Pinpoint the cell where the given text exists, returning its [x, y] midpoint coordinate. 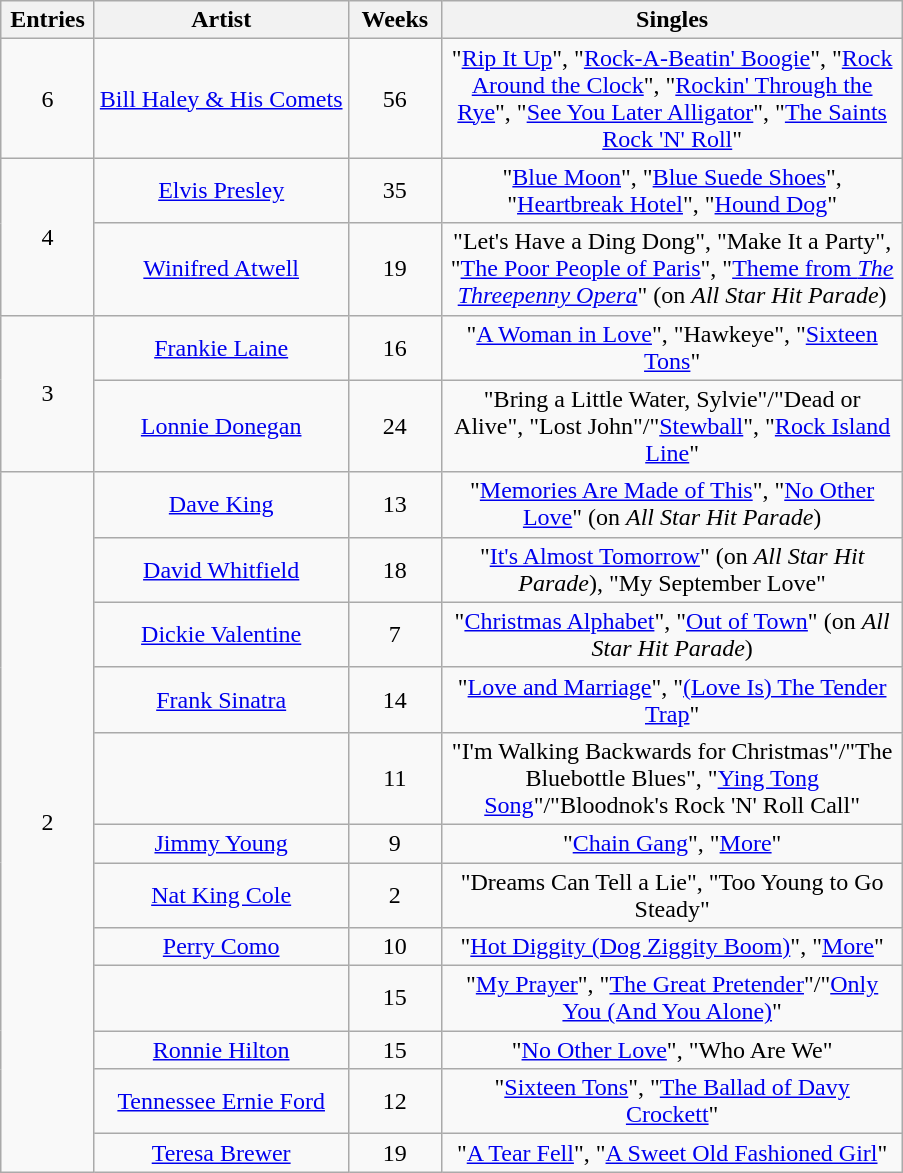
Frankie Laine [221, 348]
Dickie Valentine [221, 634]
18 [395, 570]
"Let's Have a Ding Dong", "Make It a Party", "The Poor People of Paris", "Theme from The Threepenny Opera" (on All Star Hit Parade) [672, 269]
David Whitfield [221, 570]
Winifred Atwell [221, 269]
"Rip It Up", "Rock-A-Beatin' Boogie", "Rock Around the Clock", "Rockin' Through the Rye", "See You Later Alligator", "The Saints Rock 'N' Roll" [672, 98]
35 [395, 190]
Elvis Presley [221, 190]
"Dreams Can Tell a Lie", "Too Young to Go Steady" [672, 894]
Ronnie Hilton [221, 1050]
Frank Sinatra [221, 700]
13 [395, 504]
6 [48, 98]
"Bring a Little Water, Sylvie"/"Dead or Alive", "Lost John"/"Stewball", "Rock Island Line" [672, 426]
"Sixteen Tons", "The Ballad of Davy Crockett" [672, 1102]
"No Other Love", "Who Are We" [672, 1050]
56 [395, 98]
"It's Almost Tomorrow" (on All Star Hit Parade), "My September Love" [672, 570]
Teresa Brewer [221, 1153]
Jimmy Young [221, 843]
"Love and Marriage", "(Love Is) The Tender Trap" [672, 700]
10 [395, 947]
"Hot Diggity (Dog Ziggity Boom)", "More" [672, 947]
Nat King Cole [221, 894]
4 [48, 236]
14 [395, 700]
"My Prayer", "The Great Pretender"/"Only You (And You Alone)" [672, 998]
Singles [672, 20]
24 [395, 426]
"Chain Gang", "More" [672, 843]
"I'm Walking Backwards for Christmas"/"The Bluebottle Blues", "Ying Tong Song"/"Bloodnok's Rock 'N' Roll Call" [672, 778]
Artist [221, 20]
"A Woman in Love", "Hawkeye", "Sixteen Tons" [672, 348]
Entries [48, 20]
3 [48, 394]
12 [395, 1102]
Perry Como [221, 947]
Bill Haley & His Comets [221, 98]
16 [395, 348]
Dave King [221, 504]
Weeks [395, 20]
9 [395, 843]
7 [395, 634]
"Blue Moon", "Blue Suede Shoes", "Heartbreak Hotel", "Hound Dog" [672, 190]
Tennessee Ernie Ford [221, 1102]
11 [395, 778]
Lonnie Donegan [221, 426]
"Memories Are Made of This", "No Other Love" (on All Star Hit Parade) [672, 504]
"Christmas Alphabet", "Out of Town" (on All Star Hit Parade) [672, 634]
"A Tear Fell", "A Sweet Old Fashioned Girl" [672, 1153]
